Locate the cell with the specified text and output its [X, Y] center coordinate. 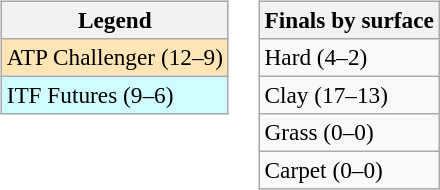
Grass (0–0) [349, 133]
Finals by surface [349, 20]
ATP Challenger (12–9) [114, 57]
Legend [114, 20]
Hard (4–2) [349, 57]
Clay (17–13) [349, 95]
Carpet (0–0) [349, 171]
ITF Futures (9–6) [114, 95]
